Return the [X, Y] coordinate for the center point of the cell that contains the specified text.  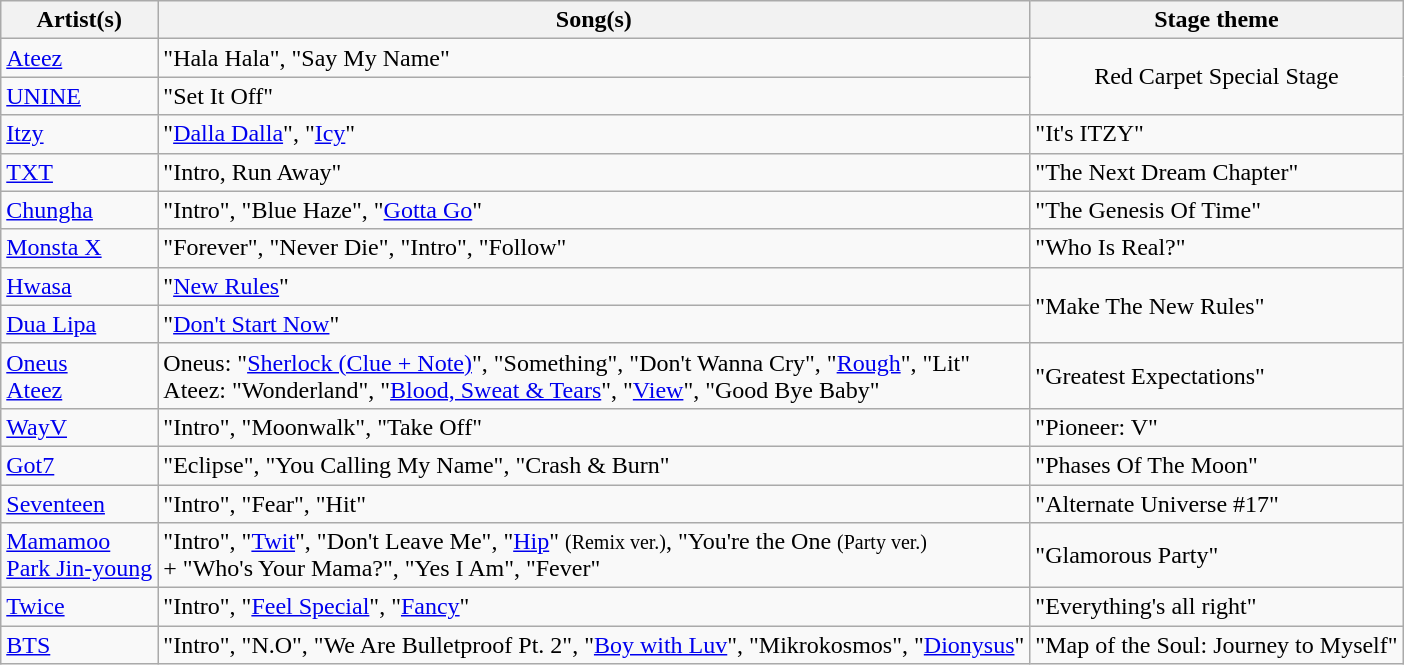
"Eclipse", "You Calling My Name", "Crash & Burn" [594, 465]
Artist(s) [80, 20]
"Intro, Run Away" [594, 172]
"Intro", "Twit", "Don't Leave Me", "Hip" (Remix ver.), "You're the One (Party ver.)+ "Who's Your Mama?", "Yes I Am", "Fever" [594, 556]
Mamamoo Park Jin-young [80, 556]
BTS [80, 645]
TXT [80, 172]
"Forever", "Never Die", "Intro", "Follow" [594, 248]
"Phases Of The Moon" [1216, 465]
Dua Lipa [80, 324]
Chungha [80, 210]
"The Next Dream Chapter" [1216, 172]
"Intro", "N.O", "We Are Bulletproof Pt. 2", "Boy with Luv", "Mikrokosmos", "Dionysus" [594, 645]
"New Rules" [594, 286]
Monsta X [80, 248]
UNINE [80, 96]
Got7 [80, 465]
Twice [80, 607]
"Hala Hala", "Say My Name" [594, 58]
Itzy [80, 134]
"Don't Start Now" [594, 324]
"Make The New Rules" [1216, 305]
Red Carpet Special Stage [1216, 77]
"Intro", "Fear", "Hit" [594, 503]
"Who Is Real?" [1216, 248]
"It's ITZY" [1216, 134]
WayV [80, 427]
"Dalla Dalla", "Icy" [594, 134]
"Pioneer: V" [1216, 427]
"The Genesis Of Time" [1216, 210]
Oneus: "Sherlock (Clue + Note)", "Something", "Don't Wanna Cry", "Rough", "Lit" Ateez: "Wonderland", "Blood, Sweat & Tears", "View", "Good Bye Baby" [594, 376]
Stage theme [1216, 20]
Ateez [80, 58]
"Map of the Soul: Journey to Myself" [1216, 645]
"Set It Off" [594, 96]
"Intro", "Moonwalk", "Take Off" [594, 427]
Hwasa [80, 286]
"Intro", "Feel Special", "Fancy" [594, 607]
Song(s) [594, 20]
"Greatest Expectations" [1216, 376]
Seventeen [80, 503]
"Everything's all right" [1216, 607]
"Intro", "Blue Haze", "Gotta Go" [594, 210]
"Glamorous Party" [1216, 556]
"Alternate Universe #17" [1216, 503]
Oneus Ateez [80, 376]
